Find where the given text appears and provide that cell's center as (x, y) coordinate. 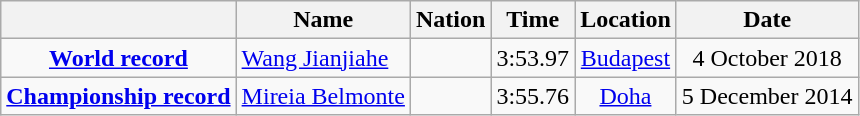
4 October 2018 (767, 58)
Championship record (118, 96)
Doha (626, 96)
Wang Jianjiahe (323, 58)
Location (626, 20)
Nation (450, 20)
Budapest (626, 58)
Name (323, 20)
3:55.76 (533, 96)
3:53.97 (533, 58)
Date (767, 20)
World record (118, 58)
Mireia Belmonte (323, 96)
5 December 2014 (767, 96)
Time (533, 20)
